Provide the [x, y] coordinate of the cell's center where the given text is located.  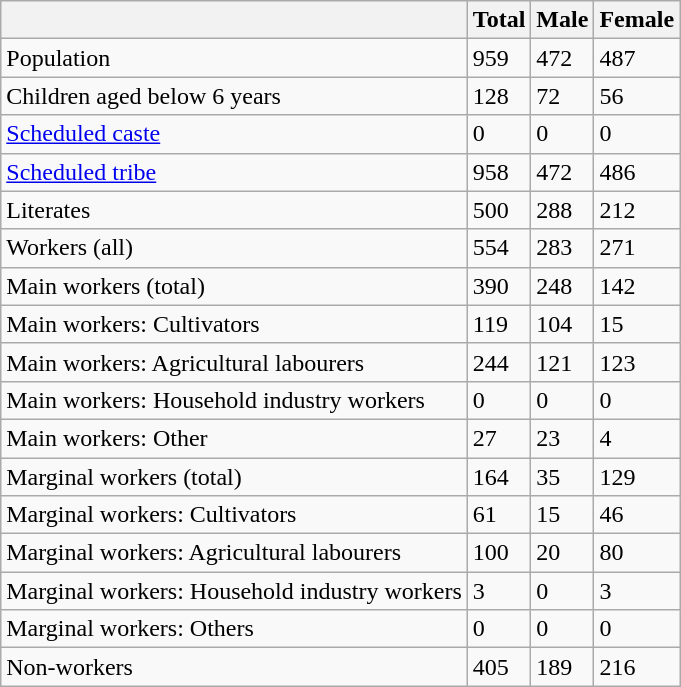
121 [562, 362]
Marginal workers: Cultivators [234, 515]
Female [637, 20]
Children aged below 6 years [234, 96]
Workers (all) [234, 248]
288 [562, 210]
4 [637, 438]
104 [562, 324]
Main workers: Agricultural labourers [234, 362]
Main workers: Cultivators [234, 324]
128 [499, 96]
Marginal workers: Others [234, 629]
72 [562, 96]
Scheduled tribe [234, 172]
958 [499, 172]
164 [499, 477]
80 [637, 553]
248 [562, 286]
20 [562, 553]
Main workers: Other [234, 438]
Literates [234, 210]
Main workers: Household industry workers [234, 400]
61 [499, 515]
487 [637, 58]
Total [499, 20]
23 [562, 438]
Scheduled caste [234, 134]
119 [499, 324]
123 [637, 362]
554 [499, 248]
Non-workers [234, 667]
959 [499, 58]
35 [562, 477]
216 [637, 667]
212 [637, 210]
56 [637, 96]
100 [499, 553]
Main workers (total) [234, 286]
500 [499, 210]
271 [637, 248]
405 [499, 667]
142 [637, 286]
244 [499, 362]
283 [562, 248]
Male [562, 20]
46 [637, 515]
Population [234, 58]
Marginal workers (total) [234, 477]
Marginal workers: Agricultural labourers [234, 553]
27 [499, 438]
486 [637, 172]
390 [499, 286]
Marginal workers: Household industry workers [234, 591]
189 [562, 667]
129 [637, 477]
